Identify which cell holds the provided text, then report its (x, y) central coordinate. 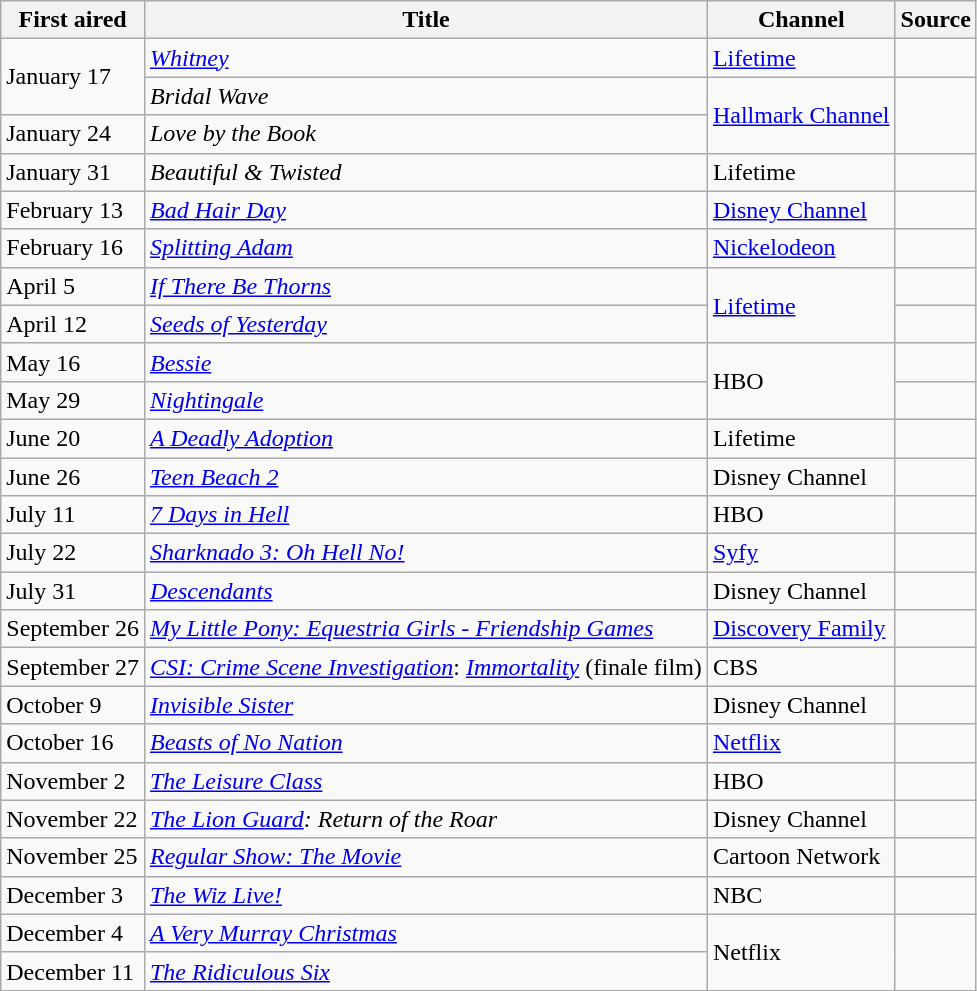
Invisible Sister (426, 705)
My Little Pony: Equestria Girls - Friendship Games (426, 629)
Cartoon Network (801, 857)
December 4 (73, 933)
May 16 (73, 362)
7 Days in Hell (426, 515)
Discovery Family (801, 629)
First aired (73, 20)
Bad Hair Day (426, 210)
October 16 (73, 743)
If There Be Thorns (426, 286)
January 24 (73, 134)
Title (426, 20)
Sharknado 3: Oh Hell No! (426, 553)
The Lion Guard: Return of the Roar (426, 819)
January 31 (73, 172)
April 12 (73, 324)
Teen Beach 2 (426, 477)
November 25 (73, 857)
December 11 (73, 971)
September 26 (73, 629)
June 26 (73, 477)
Syfy (801, 553)
May 29 (73, 400)
Regular Show: The Movie (426, 857)
January 17 (73, 77)
Whitney (426, 58)
October 9 (73, 705)
CBS (801, 667)
Bridal Wave (426, 96)
June 20 (73, 438)
February 16 (73, 248)
Beautiful & Twisted (426, 172)
Nightingale (426, 400)
Beasts of No Nation (426, 743)
April 5 (73, 286)
September 27 (73, 667)
Love by the Book (426, 134)
The Leisure Class (426, 781)
Splitting Adam (426, 248)
Seeds of Yesterday (426, 324)
A Very Murray Christmas (426, 933)
Descendants (426, 591)
The Wiz Live! (426, 895)
The Ridiculous Six (426, 971)
CSI: Crime Scene Investigation: Immortality (finale film) (426, 667)
February 13 (73, 210)
November 2 (73, 781)
December 3 (73, 895)
A Deadly Adoption (426, 438)
Source (936, 20)
July 11 (73, 515)
Channel (801, 20)
Bessie (426, 362)
November 22 (73, 819)
NBC (801, 895)
Nickelodeon (801, 248)
July 31 (73, 591)
Hallmark Channel (801, 115)
July 22 (73, 553)
